Return the (X, Y) coordinate for the center point of the cell that contains the specified text.  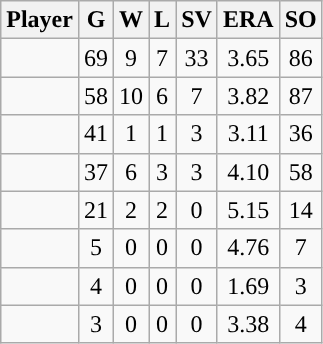
ERA (248, 20)
14 (300, 210)
21 (96, 210)
W (132, 20)
3.65 (248, 58)
69 (96, 58)
5 (96, 248)
36 (300, 134)
5.15 (248, 210)
Player (40, 20)
G (96, 20)
L (162, 20)
SV (197, 20)
37 (96, 172)
SO (300, 20)
1.69 (248, 286)
4.76 (248, 248)
3.11 (248, 134)
9 (132, 58)
86 (300, 58)
3.38 (248, 324)
3.82 (248, 96)
10 (132, 96)
4.10 (248, 172)
33 (197, 58)
87 (300, 96)
41 (96, 134)
